Output the (x, y) coordinate of the center of the cell containing the given text.  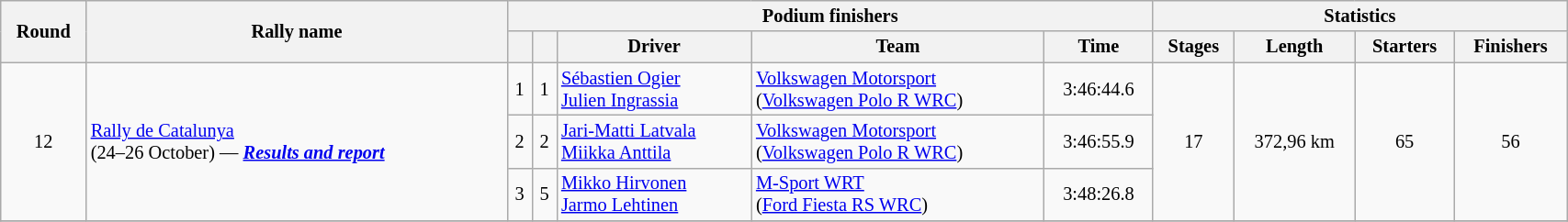
Length (1295, 47)
3 (520, 194)
3:46:55.9 (1099, 141)
65 (1404, 141)
Rally de Catalunya(24–26 October) — Results and report (297, 141)
17 (1193, 141)
3:48:26.8 (1099, 194)
5 (544, 194)
56 (1510, 141)
Finishers (1510, 47)
Podium finishers (830, 16)
Team (898, 47)
Stages (1193, 47)
Sébastien Ogier Julien Ingrassia (654, 89)
Rally name (297, 31)
372,96 km (1295, 141)
Starters (1404, 47)
Statistics (1359, 16)
12 (44, 141)
Driver (654, 47)
Mikko Hirvonen Jarmo Lehtinen (654, 194)
Time (1099, 47)
Round (44, 31)
M-Sport WRT (Ford Fiesta RS WRC) (898, 194)
3:46:44.6 (1099, 89)
Jari-Matti Latvala Miikka Anttila (654, 141)
